Locate the cell with the specified text and output its [x, y] center coordinate. 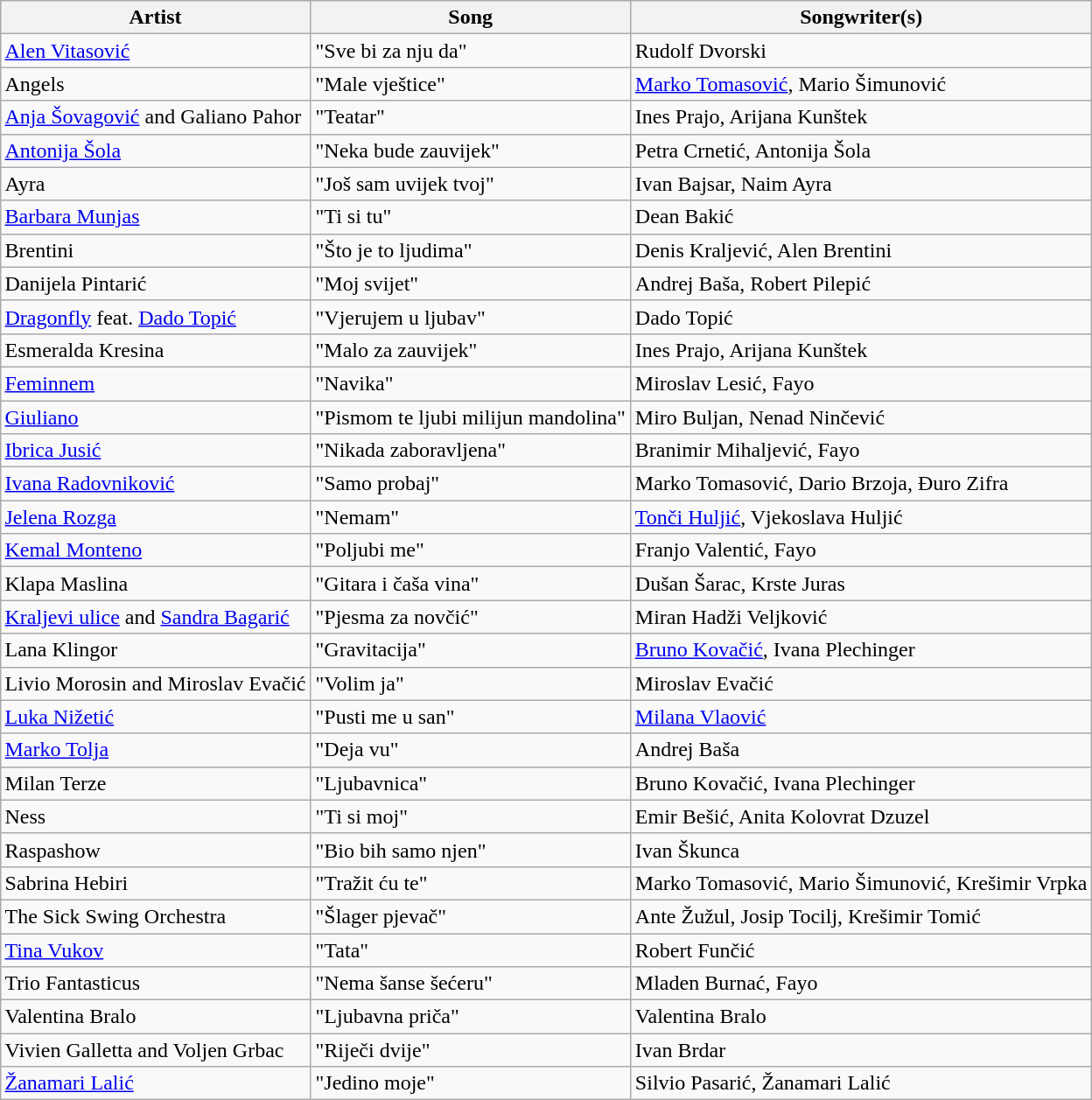
"Neka bude zauvijek" [471, 151]
Ibrica Jusić [156, 451]
Trio Fantasticus [156, 984]
"Još sam uvijek tvoj" [471, 184]
Sabrina Hebiri [156, 883]
Vivien Galletta and Voljen Grbac [156, 1050]
Ivan Škunca [861, 850]
Artist [156, 18]
"Ti si moj" [471, 816]
Dragonfly feat. Dado Topić [156, 317]
"Poljubi me" [471, 550]
"Pusti me u san" [471, 717]
Miro Buljan, Nenad Ninčević [861, 417]
Dado Topić [861, 317]
Feminnem [156, 383]
Branimir Mihaljević, Fayo [861, 451]
"Pjesma za novčić" [471, 617]
Luka Nižetić [156, 717]
Miroslav Evačić [861, 683]
Angels [156, 84]
Emir Bešić, Anita Kolovrat Dzuzel [861, 816]
Song [471, 18]
Rudolf Dvorski [861, 51]
Alen Vitasović [156, 51]
"Male vještice" [471, 84]
Robert Funčić [861, 949]
"Samo probaj" [471, 484]
Marko Tolja [156, 750]
Raspashow [156, 850]
Kraljevi ulice and Sandra Bagarić [156, 617]
Andrej Baša [861, 750]
Marko Tomasović, Mario Šimunović, Krešimir Vrpka [861, 883]
Songwriter(s) [861, 18]
Milana Vlaović [861, 717]
Dušan Šarac, Krste Juras [861, 584]
Lana Klingor [156, 650]
"Nikada zaboravljena" [471, 451]
"Nemam" [471, 517]
"Volim ja" [471, 683]
Ayra [156, 184]
Ivan Bajsar, Naim Ayra [861, 184]
Dean Bakić [861, 217]
"Deja vu" [471, 750]
The Sick Swing Orchestra [156, 916]
Klapa Maslina [156, 584]
"Teatar" [471, 117]
Ivana Radovniković [156, 484]
Ivan Brdar [861, 1050]
Silvio Pasarić, Žanamari Lalić [861, 1083]
"Ljubavna priča" [471, 1017]
Žanamari Lalić [156, 1083]
Milan Terze [156, 783]
Miroslav Lesić, Fayo [861, 383]
Danijela Pintarić [156, 284]
"Pismom te ljubi milijun mandolina" [471, 417]
Petra Crnetić, Antonija Šola [861, 151]
"Malo za zauvijek" [471, 350]
"Šlager pjevač" [471, 916]
Tonči Huljić, Vjekoslava Huljić [861, 517]
"Sve bi za nju da" [471, 51]
Tina Vukov [156, 949]
"Ljubavnica" [471, 783]
"Gravitacija" [471, 650]
Jelena Rozga [156, 517]
Andrej Baša, Robert Pilepić [861, 284]
Esmeralda Kresina [156, 350]
"Gitara i čaša vina" [471, 584]
"Tata" [471, 949]
"Vjerujem u ljubav" [471, 317]
Anja Šovagović and Galiano Pahor [156, 117]
Marko Tomasović, Mario Šimunović [861, 84]
Denis Kraljević, Alen Brentini [861, 250]
"Riječi dvije" [471, 1050]
"Bio bih samo njen" [471, 850]
Ante Žužul, Josip Tocilj, Krešimir Tomić [861, 916]
"Navika" [471, 383]
Marko Tomasović, Dario Brzoja, Đuro Zifra [861, 484]
Kemal Monteno [156, 550]
Giuliano [156, 417]
Livio Morosin and Miroslav Evačić [156, 683]
Franjo Valentić, Fayo [861, 550]
"Ti si tu" [471, 217]
"Moj svijet" [471, 284]
"Tražit ću te" [471, 883]
Antonija Šola [156, 151]
"Jedino moje" [471, 1083]
Mladen Burnać, Fayo [861, 984]
Barbara Munjas [156, 217]
Brentini [156, 250]
"Nema šanse šećeru" [471, 984]
Ness [156, 816]
"Što je to ljudima" [471, 250]
Miran Hadži Veljković [861, 617]
